Capture the cell that displays the provided text and extract its [x, y] central coordinate. 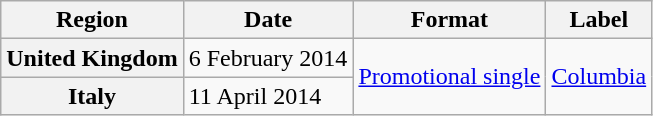
United Kingdom [92, 58]
Date [268, 20]
Region [92, 20]
6 February 2014 [268, 58]
Columbia [599, 77]
Label [599, 20]
11 April 2014 [268, 96]
Promotional single [450, 77]
Format [450, 20]
Italy [92, 96]
